Return (x, y) of the center of cell containing provided text 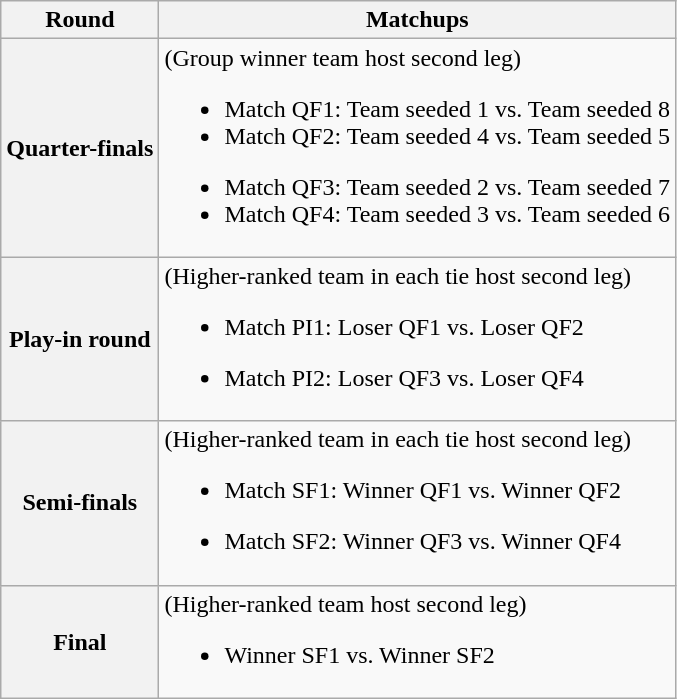
(Higher-ranked team host second leg)Winner SF1 vs. Winner SF2 (418, 642)
Play-in round (80, 339)
Final (80, 642)
Quarter-finals (80, 148)
Semi-finals (80, 503)
Matchups (418, 20)
(Higher-ranked team in each tie host second leg) Match PI1: Loser QF1 vs. Loser QF2Match PI2: Loser QF3 vs. Loser QF4 (418, 339)
Round (80, 20)
(Higher-ranked team in each tie host second leg) Match SF1: Winner QF1 vs. Winner QF2Match SF2: Winner QF3 vs. Winner QF4 (418, 503)
